Find where the given text appears and provide that cell's center as [X, Y] coordinate. 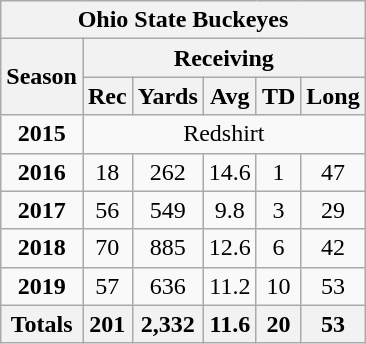
549 [168, 210]
20 [278, 324]
Ohio State Buckeyes [183, 20]
9.8 [230, 210]
6 [278, 248]
2019 [42, 286]
2016 [42, 172]
57 [107, 286]
Long [333, 96]
Totals [42, 324]
TD [278, 96]
636 [168, 286]
Season [42, 77]
2018 [42, 248]
1 [278, 172]
2017 [42, 210]
262 [168, 172]
56 [107, 210]
11.2 [230, 286]
885 [168, 248]
47 [333, 172]
18 [107, 172]
42 [333, 248]
201 [107, 324]
Yards [168, 96]
Avg [230, 96]
29 [333, 210]
70 [107, 248]
Receiving [224, 58]
10 [278, 286]
3 [278, 210]
Rec [107, 96]
2,332 [168, 324]
11.6 [230, 324]
14.6 [230, 172]
12.6 [230, 248]
2015 [42, 134]
Redshirt [224, 134]
